Scan for the cell matching the given text and deliver its (X, Y) coordinate at center. 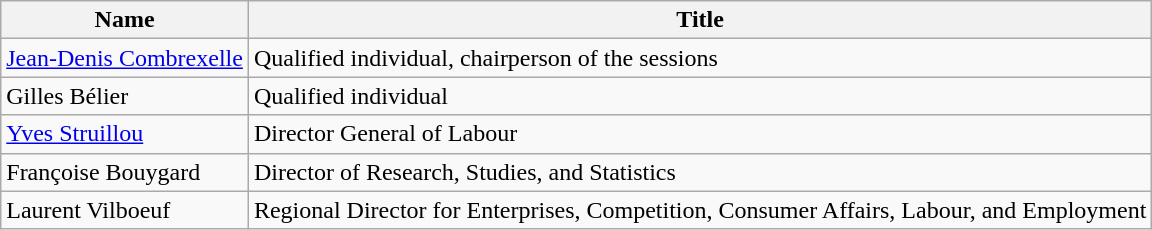
Laurent Vilboeuf (125, 210)
Name (125, 20)
Françoise Bouygard (125, 172)
Qualified individual (700, 96)
Title (700, 20)
Yves Struillou (125, 134)
Gilles Bélier (125, 96)
Regional Director for Enterprises, Competition, Consumer Affairs, Labour, and Employment (700, 210)
Qualified individual, chairperson of the sessions (700, 58)
Jean-Denis Combrexelle (125, 58)
Director General of Labour (700, 134)
Director of Research, Studies, and Statistics (700, 172)
